Scan for the cell matching the given text and deliver its (X, Y) coordinate at center. 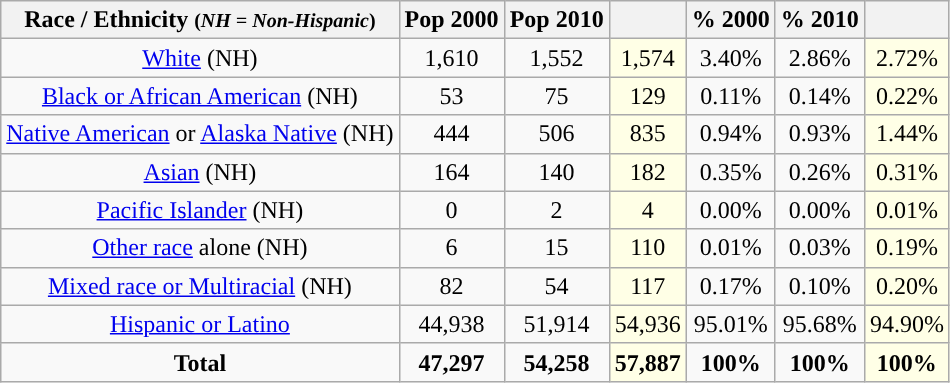
Pop 2000 (452, 20)
0.10% (820, 286)
95.01% (730, 324)
3.40% (730, 58)
15 (556, 248)
Race / Ethnicity (NH = Non-Hispanic) (200, 20)
Total (200, 362)
0.26% (820, 172)
0.17% (730, 286)
0.31% (906, 172)
0.93% (820, 134)
44,938 (452, 324)
835 (648, 134)
Asian (NH) (200, 172)
75 (556, 96)
6 (452, 248)
117 (648, 286)
54 (556, 286)
82 (452, 286)
506 (556, 134)
2.72% (906, 58)
95.68% (820, 324)
White (NH) (200, 58)
164 (452, 172)
Other race alone (NH) (200, 248)
182 (648, 172)
Pop 2010 (556, 20)
Native American or Alaska Native (NH) (200, 134)
0.20% (906, 286)
0.03% (820, 248)
53 (452, 96)
0.22% (906, 96)
0.11% (730, 96)
54,936 (648, 324)
% 2010 (820, 20)
0.35% (730, 172)
Pacific Islander (NH) (200, 210)
% 2000 (730, 20)
Black or African American (NH) (200, 96)
2.86% (820, 58)
47,297 (452, 362)
0 (452, 210)
0.14% (820, 96)
Mixed race or Multiracial (NH) (200, 286)
4 (648, 210)
1,574 (648, 58)
0.94% (730, 134)
51,914 (556, 324)
Hispanic or Latino (200, 324)
444 (452, 134)
94.90% (906, 324)
0.19% (906, 248)
140 (556, 172)
129 (648, 96)
54,258 (556, 362)
1.44% (906, 134)
1,552 (556, 58)
2 (556, 210)
110 (648, 248)
1,610 (452, 58)
57,887 (648, 362)
